From the cell containing the given text, extract its center point as (x, y) coordinate. 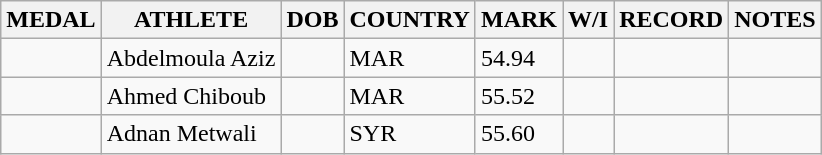
ATHLETE (191, 20)
MEDAL (51, 20)
Ahmed Chiboub (191, 96)
COUNTRY (410, 20)
55.60 (518, 134)
DOB (312, 20)
RECORD (672, 20)
MARK (518, 20)
Abdelmoula Aziz (191, 58)
Adnan Metwali (191, 134)
W/I (588, 20)
55.52 (518, 96)
54.94 (518, 58)
NOTES (775, 20)
SYR (410, 134)
